Determine the (x, y) coordinate at the center of the cell enclosing the given text.  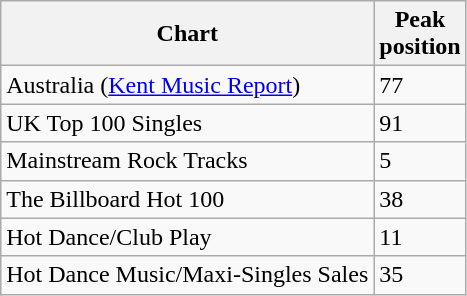
Hot Dance Music/Maxi-Singles Sales (188, 275)
5 (420, 161)
UK Top 100 Singles (188, 123)
Australia (Kent Music Report) (188, 85)
Hot Dance/Club Play (188, 237)
The Billboard Hot 100 (188, 199)
77 (420, 85)
Peakposition (420, 34)
38 (420, 199)
35 (420, 275)
Chart (188, 34)
91 (420, 123)
Mainstream Rock Tracks (188, 161)
11 (420, 237)
